Locate the cell with the specified text and output its (x, y) center coordinate. 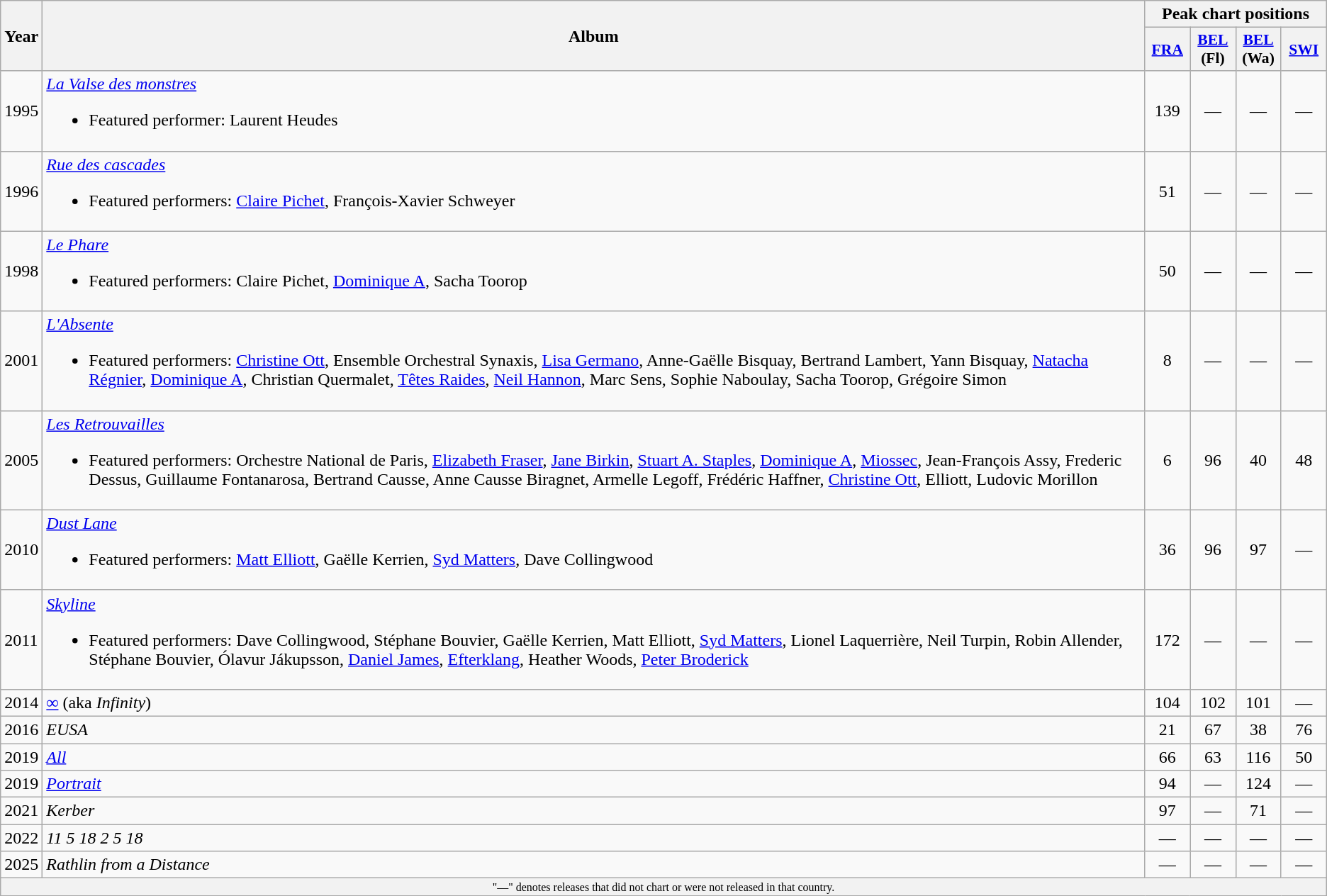
FRA (1168, 50)
EUSA (594, 729)
1995 (21, 111)
2005 (21, 460)
63 (1213, 756)
2010 (21, 550)
SWI (1304, 50)
Dust LaneFeatured performers: Matt Elliott, Gaëlle Kerrien, Syd Matters, Dave Collingwood (594, 550)
21 (1168, 729)
8 (1168, 361)
66 (1168, 756)
Rathlin from a Distance (594, 865)
BEL(Wa) (1258, 50)
2001 (21, 361)
2022 (21, 838)
36 (1168, 550)
Year (21, 35)
124 (1258, 784)
La Valse des monstresFeatured performer: Laurent Heudes (594, 111)
139 (1168, 111)
Rue des cascadesFeatured performers: Claire Pichet, François-Xavier Schweyer (594, 191)
1996 (21, 191)
94 (1168, 784)
48 (1304, 460)
∞ (aka Infinity) (594, 702)
38 (1258, 729)
11 5 18 2 5 18 (594, 838)
BEL(Fl) (1213, 50)
101 (1258, 702)
Portrait (594, 784)
51 (1168, 191)
40 (1258, 460)
104 (1168, 702)
2014 (21, 702)
All (594, 756)
6 (1168, 460)
Kerber (594, 811)
172 (1168, 639)
Le PhareFeatured performers: Claire Pichet, Dominique A, Sacha Toorop (594, 271)
2021 (21, 811)
"—" denotes releases that did not chart or were not released in that country. (663, 887)
Peak chart positions (1236, 14)
102 (1213, 702)
67 (1213, 729)
Album (594, 35)
76 (1304, 729)
71 (1258, 811)
2025 (21, 865)
2011 (21, 639)
2016 (21, 729)
116 (1258, 756)
1998 (21, 271)
